Detect which cell encompasses the target text, then output its [X, Y] center coordinate. 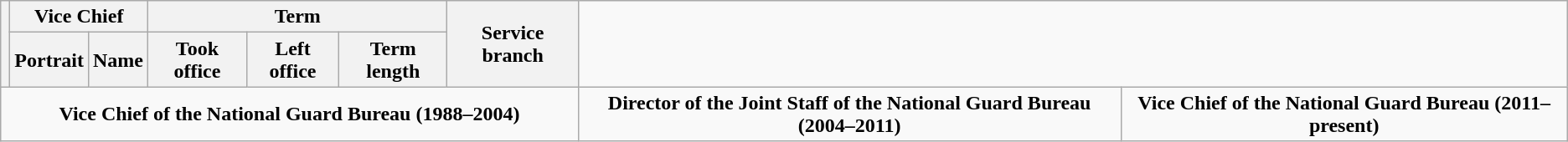
Vice Chief of the National Guard Bureau (1988–2004) [290, 114]
Director of the Joint Staff of the National Guard Bureau (2004–2011) [849, 114]
Took office [198, 60]
Term length [394, 60]
Vice Chief [79, 17]
Service branch [513, 43]
Left office [292, 60]
Name [117, 60]
Portrait [49, 60]
Term [298, 17]
Vice Chief of the National Guard Bureau (2011–present) [1344, 114]
